For the text-containing cell, return its midpoint in (X, Y) coordinate format. 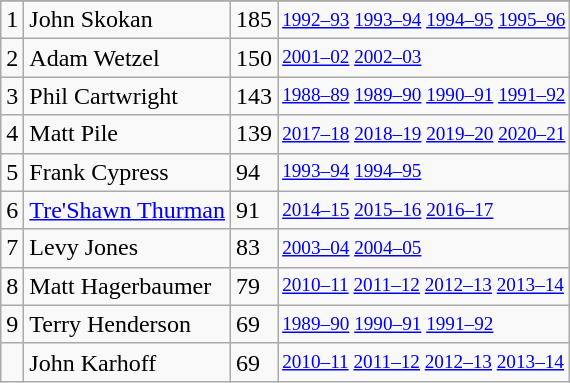
5 (12, 172)
John Skokan (128, 20)
91 (254, 210)
2 (12, 58)
Phil Cartwright (128, 96)
1988–89 1989–90 1990–91 1991–92 (424, 96)
2001–02 2002–03 (424, 58)
139 (254, 134)
2003–04 2004–05 (424, 248)
2017–18 2018–19 2019–20 2020–21 (424, 134)
Terry Henderson (128, 324)
1992–93 1993–94 1994–95 1995–96 (424, 20)
185 (254, 20)
4 (12, 134)
Matt Pile (128, 134)
150 (254, 58)
2014–15 2015–16 2016–17 (424, 210)
9 (12, 324)
94 (254, 172)
Levy Jones (128, 248)
Frank Cypress (128, 172)
143 (254, 96)
8 (12, 286)
Tre'Shawn Thurman (128, 210)
1993–94 1994–95 (424, 172)
1989–90 1990–91 1991–92 (424, 324)
79 (254, 286)
Adam Wetzel (128, 58)
7 (12, 248)
Matt Hagerbaumer (128, 286)
83 (254, 248)
John Karhoff (128, 362)
6 (12, 210)
1 (12, 20)
3 (12, 96)
